Capture the cell that displays the provided text and extract its [x, y] central coordinate. 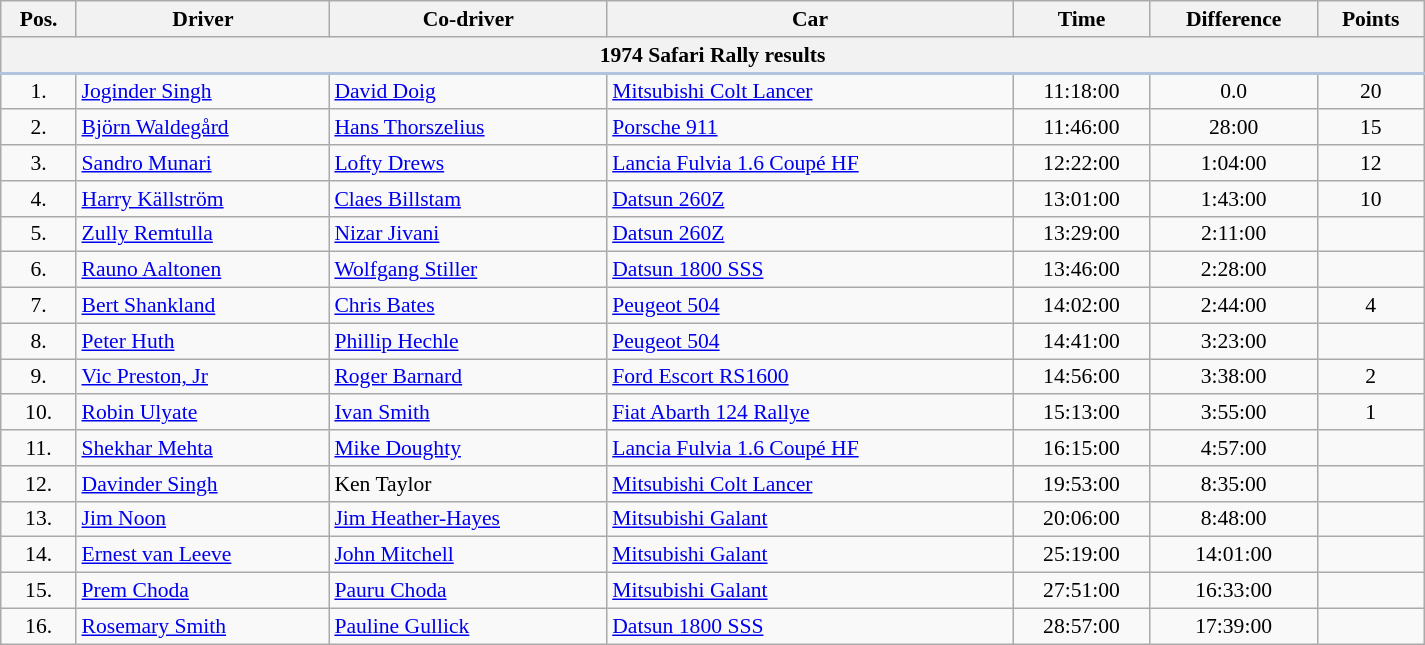
13:29:00 [1082, 234]
2:44:00 [1234, 306]
5. [39, 234]
Peter Huth [202, 341]
15. [39, 591]
Ken Taylor [468, 484]
8. [39, 341]
8:35:00 [1234, 484]
0.0 [1234, 91]
4. [39, 199]
11:18:00 [1082, 91]
20 [1370, 91]
4:57:00 [1234, 448]
10 [1370, 199]
Pauru Choda [468, 591]
2:11:00 [1234, 234]
28:00 [1234, 128]
Vic Preston, Jr [202, 377]
Björn Waldegård [202, 128]
Wolfgang Stiller [468, 270]
1 [1370, 413]
Davinder Singh [202, 484]
Time [1082, 19]
2. [39, 128]
13:01:00 [1082, 199]
13. [39, 519]
20:06:00 [1082, 519]
28:57:00 [1082, 626]
Phillip Hechle [468, 341]
7. [39, 306]
Jim Heather-Hayes [468, 519]
Bert Shankland [202, 306]
12:22:00 [1082, 163]
Zully Remtulla [202, 234]
Rauno Aaltonen [202, 270]
Nizar Jivani [468, 234]
2 [1370, 377]
15:13:00 [1082, 413]
Pos. [39, 19]
3:38:00 [1234, 377]
3:55:00 [1234, 413]
15 [1370, 128]
Driver [202, 19]
13:46:00 [1082, 270]
11. [39, 448]
1974 Safari Rally results [713, 55]
Ernest van Leeve [202, 555]
2:28:00 [1234, 270]
16. [39, 626]
14:01:00 [1234, 555]
Car [810, 19]
Joginder Singh [202, 91]
17:39:00 [1234, 626]
Sandro Munari [202, 163]
Fiat Abarth 124 Rallye [810, 413]
Lofty Drews [468, 163]
Chris Bates [468, 306]
Roger Barnard [468, 377]
Prem Choda [202, 591]
Points [1370, 19]
Ivan Smith [468, 413]
6. [39, 270]
David Doig [468, 91]
Jim Noon [202, 519]
8:48:00 [1234, 519]
14:02:00 [1082, 306]
3. [39, 163]
1:43:00 [1234, 199]
1. [39, 91]
19:53:00 [1082, 484]
John Mitchell [468, 555]
Shekhar Mehta [202, 448]
14:41:00 [1082, 341]
Ford Escort RS1600 [810, 377]
11:46:00 [1082, 128]
4 [1370, 306]
12. [39, 484]
Rosemary Smith [202, 626]
16:15:00 [1082, 448]
9. [39, 377]
Difference [1234, 19]
14:56:00 [1082, 377]
Claes Billstam [468, 199]
14. [39, 555]
Robin Ulyate [202, 413]
3:23:00 [1234, 341]
1:04:00 [1234, 163]
27:51:00 [1082, 591]
Co-driver [468, 19]
Harry Källström [202, 199]
Hans Thorszelius [468, 128]
Porsche 911 [810, 128]
16:33:00 [1234, 591]
Mike Doughty [468, 448]
10. [39, 413]
Pauline Gullick [468, 626]
12 [1370, 163]
25:19:00 [1082, 555]
